Identify which cell holds the provided text, then report its (x, y) central coordinate. 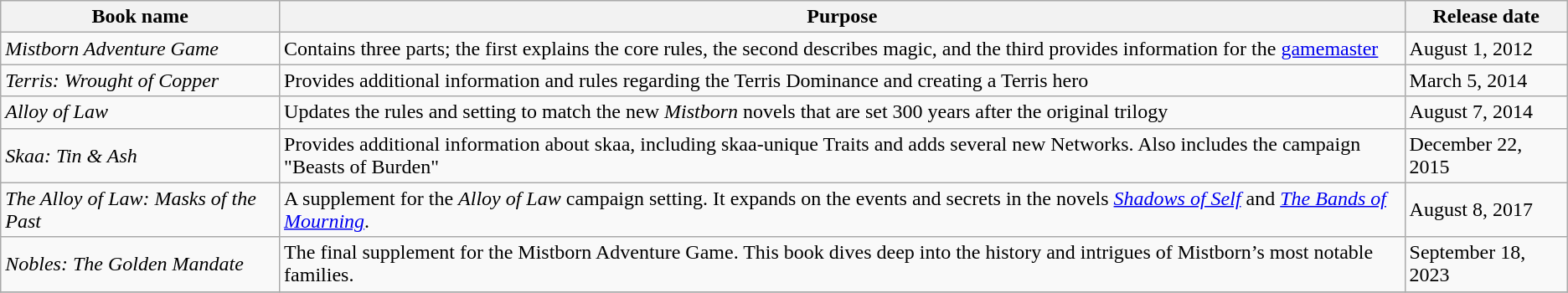
The Alloy of Law: Masks of the Past (141, 209)
Updates the rules and setting to match the new Mistborn novels that are set 300 years after the original trilogy (843, 112)
The final supplement for the Mistborn Adventure Game. This book dives deep into the history and intrigues of Mistborn’s most notable families. (843, 265)
Terris: Wrought of Copper (141, 80)
Skaa: Tin & Ash (141, 156)
Book name (141, 17)
August 7, 2014 (1486, 112)
Provides additional information about skaa, including skaa-unique Traits and adds several new Networks. Also includes the campaign "Beasts of Burden" (843, 156)
Mistborn Adventure Game (141, 49)
August 1, 2012 (1486, 49)
August 8, 2017 (1486, 209)
Contains three parts; the first explains the core rules, the second describes magic, and the third provides information for the gamemaster (843, 49)
Purpose (843, 17)
Provides additional information and rules regarding the Terris Dominance and creating a Terris hero (843, 80)
A supplement for the Alloy of Law campaign setting. It expands on the events and secrets in the novels Shadows of Self and The Bands of Mourning. (843, 209)
March 5, 2014 (1486, 80)
Release date (1486, 17)
Nobles: The Golden Mandate (141, 265)
September 18, 2023 (1486, 265)
December 22, 2015 (1486, 156)
Alloy of Law (141, 112)
